Identify which cell holds the provided text, then report its [X, Y] central coordinate. 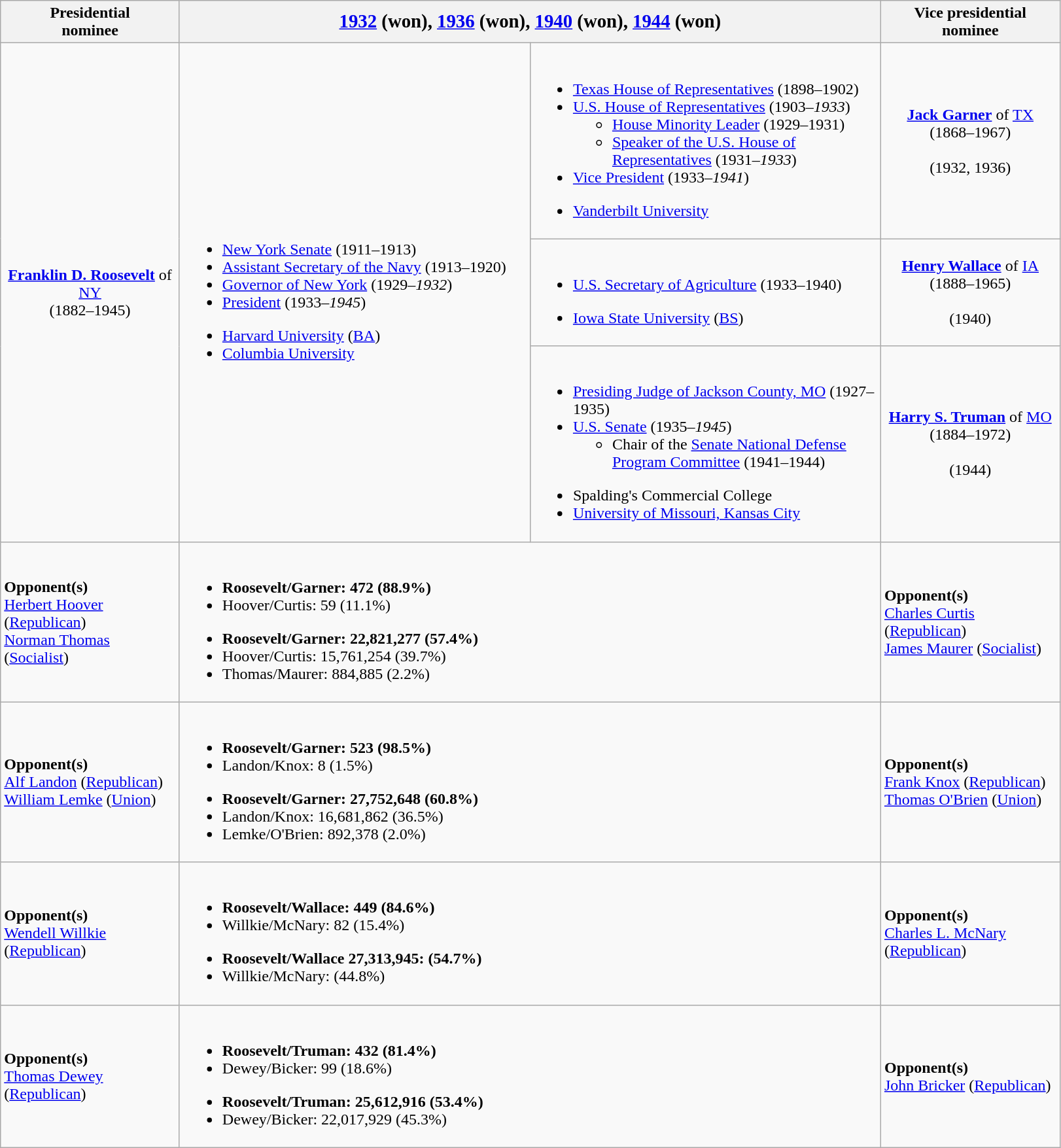
Presidentialnominee [90, 22]
Roosevelt/Garner: 523 (98.5%)Landon/Knox: 8 (1.5%)Roosevelt/Garner: 27,752,648 (60.8%)Landon/Knox: 16,681,862 (36.5%)Lemke/O'Brien: 892,378 (2.0%) [530, 782]
Opponent(s)Herbert Hoover (Republican)Norman Thomas (Socialist) [90, 621]
Opponent(s)Charles Curtis (Republican)James Maurer (Socialist) [970, 621]
Franklin D. Roosevelt of NY(1882–1945) [90, 292]
Opponent(s)Wendell Willkie (Republican) [90, 933]
Roosevelt/Wallace: 449 (84.6%)Willkie/McNary: 82 (15.4%)Roosevelt/Wallace 27,313,945: (54.7%)Willkie/McNary: (44.8%) [530, 933]
Henry Wallace of IA(1888–1965)(1940) [970, 292]
1932 (won), 1936 (won), 1940 (won), 1944 (won) [530, 22]
Vice presidentialnominee [970, 22]
Opponent(s)Frank Knox (Republican)Thomas O'Brien (Union) [970, 782]
Opponent(s)Thomas Dewey (Republican) [90, 1076]
Jack Garner of TX(1868–1967)(1932, 1936) [970, 141]
Opponent(s)Charles L. McNary (Republican) [970, 933]
Harry S. Truman of MO(1884–1972)(1944) [970, 444]
U.S. Secretary of Agriculture (1933–1940)Iowa State University (BS) [705, 292]
Opponent(s)Alf Landon (Republican)William Lemke (Union) [90, 782]
Roosevelt/Truman: 432 (81.4%)Dewey/Bicker: 99 (18.6%)Roosevelt/Truman: 25,612,916 (53.4%)Dewey/Bicker: 22,017,929 (45.3%) [530, 1076]
Opponent(s)John Bricker (Republican) [970, 1076]
